Detect which cell encompasses the target text, then output its (x, y) center coordinate. 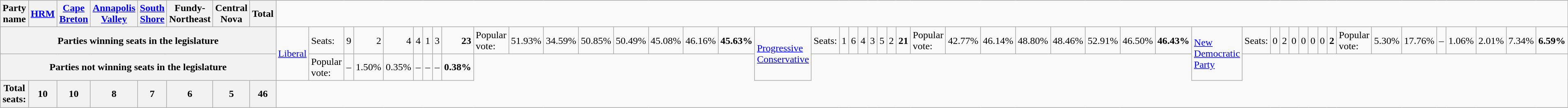
Party name (14, 14)
8 (114, 94)
50.85% (596, 40)
45.63% (736, 40)
34.59% (561, 40)
48.46% (1068, 40)
Progressive Conservative (783, 54)
1.50% (369, 67)
50.49% (630, 40)
17.76% (1419, 40)
5.30% (1387, 40)
Parties not winning seats in the legislature (138, 67)
45.08% (666, 40)
New Democratic Party (1217, 54)
Central Nova (232, 14)
Total (263, 14)
46.43% (1173, 40)
HRM (43, 14)
46.14% (998, 40)
48.80% (1033, 40)
46.16% (701, 40)
46 (263, 94)
7.34% (1521, 40)
7 (152, 94)
6.59% (1552, 40)
Cape Breton (74, 14)
21 (903, 40)
42.77% (963, 40)
51.93% (526, 40)
9 (349, 40)
46.50% (1138, 40)
23 (457, 40)
Fundy-Northeast (190, 14)
0.35% (398, 67)
2.01% (1491, 40)
1.06% (1461, 40)
Liberal (292, 54)
Annapolis Valley (114, 14)
0.38% (457, 67)
South Shore (152, 14)
Parties winning seats in the legislature (138, 40)
Total seats: (14, 94)
52.91% (1103, 40)
